Return (x, y) of the center of cell containing provided text 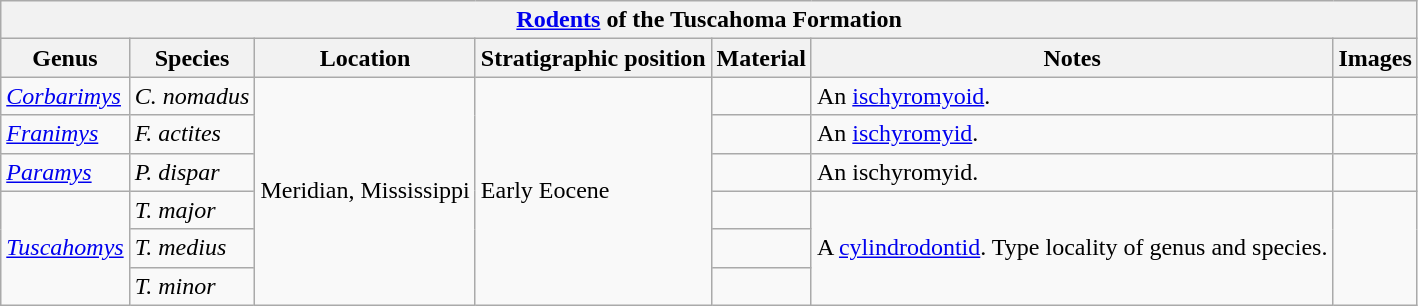
T. medius (192, 248)
A cylindrodontid. Type locality of genus and species. (1072, 248)
T. major (192, 210)
Material (761, 58)
F. actites (192, 134)
Species (192, 58)
Location (365, 58)
Images (1375, 58)
Stratigraphic position (593, 58)
Meridian, Mississippi (365, 191)
Genus (65, 58)
Notes (1072, 58)
Paramys (65, 172)
Tuscahomys (65, 248)
Rodents of the Tuscahoma Formation (710, 20)
Early Eocene (593, 191)
T. minor (192, 286)
C. nomadus (192, 96)
Franimys (65, 134)
An ischyromyoid. (1072, 96)
Corbarimys (65, 96)
P. dispar (192, 172)
